Determine the [x, y] coordinate at the center of the cell enclosing the given text.  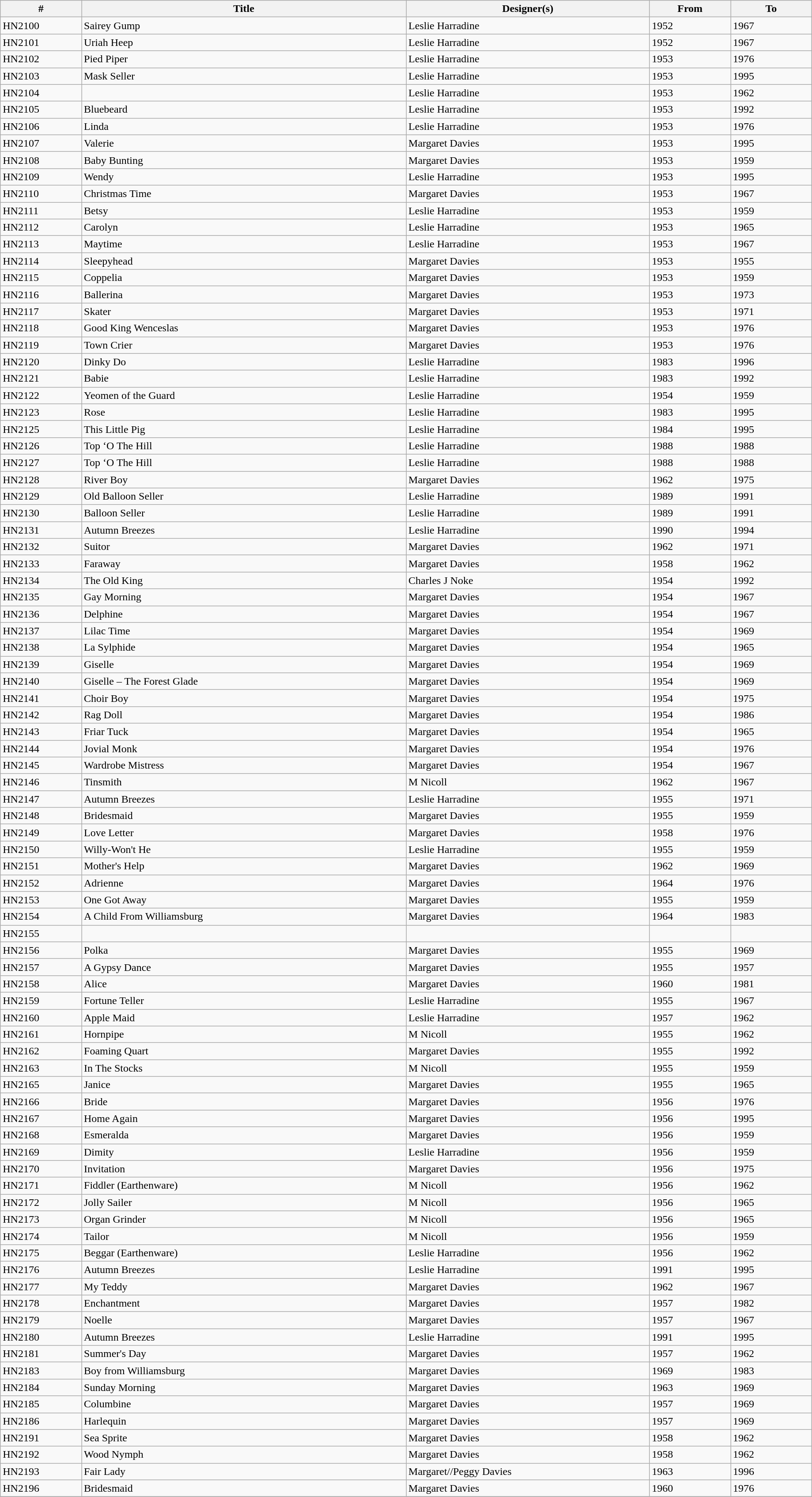
HN2102 [41, 59]
A Child From Williamsburg [244, 917]
HN2137 [41, 631]
HN2166 [41, 1102]
Carolyn [244, 227]
HN2158 [41, 984]
HN2149 [41, 833]
HN2142 [41, 715]
The Old King [244, 580]
Jovial Monk [244, 749]
HN2111 [41, 211]
One Got Away [244, 900]
Rag Doll [244, 715]
HN2179 [41, 1320]
HN2170 [41, 1169]
HN2154 [41, 917]
HN2103 [41, 76]
Dinky Do [244, 362]
In The Stocks [244, 1068]
1986 [771, 715]
Choir Boy [244, 698]
HN2178 [41, 1304]
HN2147 [41, 799]
HN2134 [41, 580]
A Gypsy Dance [244, 967]
HN2153 [41, 900]
HN2168 [41, 1135]
To [771, 9]
HN2160 [41, 1017]
Beggar (Earthenware) [244, 1253]
Janice [244, 1085]
Skater [244, 311]
Ballerina [244, 295]
1981 [771, 984]
Columbine [244, 1404]
HN2162 [41, 1051]
Home Again [244, 1118]
Gay Morning [244, 597]
Old Balloon Seller [244, 496]
HN2172 [41, 1202]
Dimity [244, 1152]
HN2114 [41, 261]
HN2138 [41, 648]
Sunday Morning [244, 1387]
HN2107 [41, 143]
HN2144 [41, 749]
Valerie [244, 143]
HN2186 [41, 1421]
Fortune Teller [244, 1001]
Giselle [244, 664]
Suitor [244, 547]
Jolly Sailer [244, 1202]
HN2139 [41, 664]
Fiddler (Earthenware) [244, 1186]
Mask Seller [244, 76]
From [690, 9]
HN2131 [41, 530]
HN2169 [41, 1152]
HN2165 [41, 1085]
HN2127 [41, 462]
HN2192 [41, 1455]
Tailor [244, 1236]
Adrienne [244, 883]
1973 [771, 295]
Enchantment [244, 1304]
HN2132 [41, 547]
HN2159 [41, 1001]
Babie [244, 379]
HN2180 [41, 1337]
Yeomen of the Guard [244, 395]
HN2193 [41, 1471]
Pied Piper [244, 59]
Maytime [244, 244]
HN2171 [41, 1186]
HN2191 [41, 1438]
Friar Tuck [244, 731]
Foaming Quart [244, 1051]
Harlequin [244, 1421]
HN2125 [41, 429]
Baby Bunting [244, 160]
Christmas Time [244, 193]
HN2163 [41, 1068]
HN2126 [41, 446]
Polka [244, 950]
HN2118 [41, 328]
La Sylphide [244, 648]
Designer(s) [528, 9]
Hornpipe [244, 1035]
HN2150 [41, 849]
HN2175 [41, 1253]
HN2122 [41, 395]
Esmeralda [244, 1135]
HN2173 [41, 1219]
Invitation [244, 1169]
HN2135 [41, 597]
HN2133 [41, 564]
Wood Nymph [244, 1455]
Love Letter [244, 833]
Town Crier [244, 345]
HN2148 [41, 816]
HN2185 [41, 1404]
Betsy [244, 211]
HN2113 [41, 244]
Linda [244, 126]
HN2196 [41, 1488]
HN2130 [41, 513]
HN2106 [41, 126]
Uriah Heep [244, 42]
Mother's Help [244, 866]
HN2120 [41, 362]
HN2141 [41, 698]
Faraway [244, 564]
1990 [690, 530]
HN2167 [41, 1118]
1994 [771, 530]
Tinsmith [244, 782]
Bride [244, 1102]
Margaret//Peggy Davies [528, 1471]
Charles J Noke [528, 580]
Boy from Williamsburg [244, 1371]
HN2123 [41, 412]
HN2115 [41, 278]
HN2104 [41, 93]
HN2105 [41, 110]
Apple Maid [244, 1017]
1982 [771, 1304]
HN2151 [41, 866]
HN2117 [41, 311]
HN2109 [41, 177]
HN2174 [41, 1236]
Good King Wenceslas [244, 328]
HN2110 [41, 193]
Summer's Day [244, 1354]
HN2129 [41, 496]
HN2161 [41, 1035]
# [41, 9]
Coppelia [244, 278]
This Little Pig [244, 429]
HN2146 [41, 782]
HN2181 [41, 1354]
HN2155 [41, 933]
Balloon Seller [244, 513]
Title [244, 9]
HN2136 [41, 614]
My Teddy [244, 1287]
Delphine [244, 614]
HN2119 [41, 345]
HN2112 [41, 227]
Wendy [244, 177]
1984 [690, 429]
HN2176 [41, 1270]
Wardrobe Mistress [244, 766]
Sea Sprite [244, 1438]
HN2121 [41, 379]
HN2140 [41, 681]
HN2156 [41, 950]
HN2177 [41, 1287]
HN2145 [41, 766]
Bluebeard [244, 110]
Alice [244, 984]
Lilac Time [244, 631]
HN2152 [41, 883]
HN2157 [41, 967]
HN2143 [41, 731]
HN2128 [41, 479]
Sleepyhead [244, 261]
River Boy [244, 479]
HN2183 [41, 1371]
HN2184 [41, 1387]
Sairey Gump [244, 26]
HN2108 [41, 160]
HN2116 [41, 295]
Giselle – The Forest Glade [244, 681]
HN2100 [41, 26]
Organ Grinder [244, 1219]
Noelle [244, 1320]
HN2101 [41, 42]
Fair Lady [244, 1471]
Rose [244, 412]
Willy-Won't He [244, 849]
